Detect which cell encompasses the target text, then output its [x, y] center coordinate. 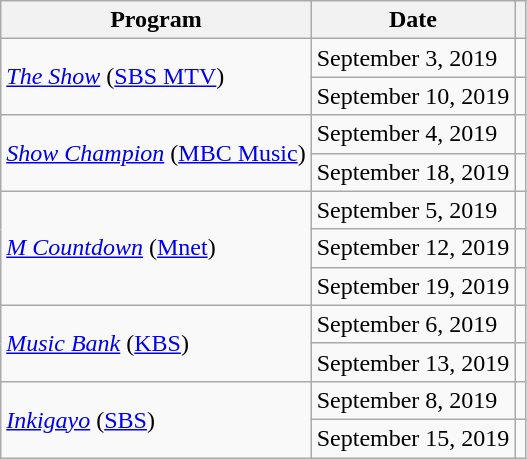
M Countdown (Mnet) [156, 248]
September 15, 2019 [413, 438]
Music Bank (KBS) [156, 343]
September 18, 2019 [413, 172]
September 3, 2019 [413, 58]
September 19, 2019 [413, 286]
September 5, 2019 [413, 210]
September 6, 2019 [413, 324]
Date [413, 20]
September 12, 2019 [413, 248]
Program [156, 20]
September 4, 2019 [413, 134]
Show Champion (MBC Music) [156, 153]
The Show (SBS MTV) [156, 77]
Inkigayo (SBS) [156, 419]
September 13, 2019 [413, 362]
September 10, 2019 [413, 96]
September 8, 2019 [413, 400]
